From the cell containing the given text, extract its center point as [X, Y] coordinate. 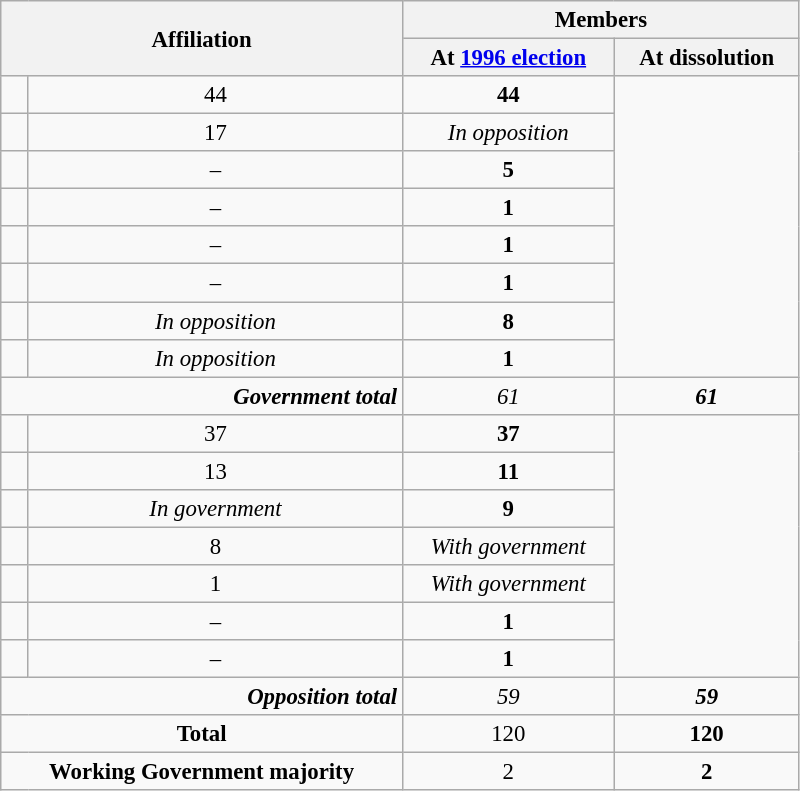
In government [215, 509]
At 1996 election [508, 58]
Members [600, 20]
Working Government majority [202, 772]
Affiliation [202, 38]
Opposition total [202, 697]
9 [508, 509]
At dissolution [706, 58]
Total [202, 734]
Government total [202, 396]
17 [215, 133]
5 [508, 170]
13 [215, 471]
11 [508, 471]
